Provide the (x, y) coordinate of the cell's center where the given text is located.  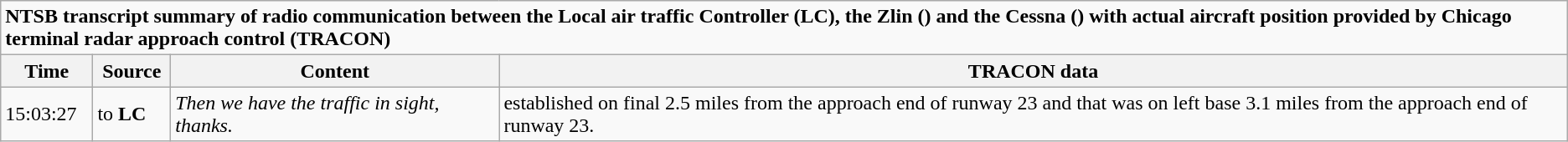
15:03:27 (47, 114)
TRACON data (1034, 71)
Then we have the traffic in sight, thanks. (335, 114)
Time (47, 71)
Content (335, 71)
Source (132, 71)
established on final 2.5 miles from the approach end of runway 23 and that was on left base 3.1 miles from the approach end of runway 23. (1034, 114)
to LC (132, 114)
